Output the [X, Y] coordinate of the center of the cell containing the given text.  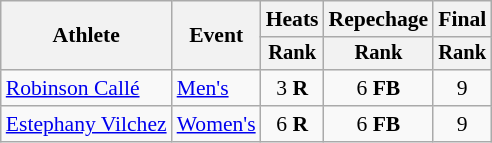
Men's [216, 88]
Final [462, 19]
Event [216, 36]
3 R [292, 88]
Athlete [86, 36]
Estephany Vilchez [86, 124]
Heats [292, 19]
Robinson Callé [86, 88]
Repechage [379, 19]
6 R [292, 124]
Women's [216, 124]
